Pinpoint the cell where the given text exists, returning its (X, Y) midpoint coordinate. 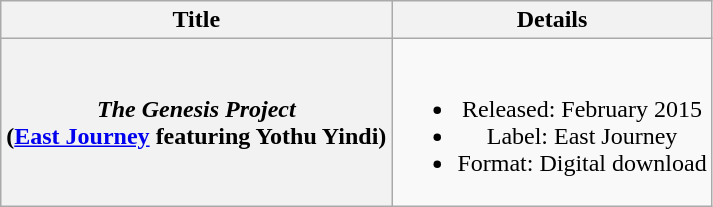
The Genesis Project (East Journey featuring Yothu Yindi) (196, 122)
Released: February 2015Label: East JourneyFormat: Digital download (552, 122)
Title (196, 20)
Details (552, 20)
